Return [X, Y] of the center of cell containing provided text 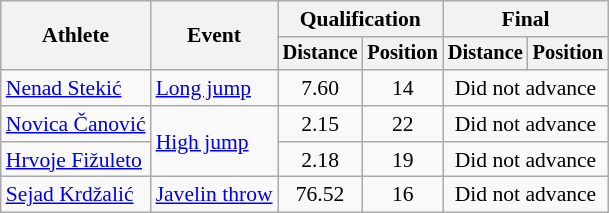
16 [402, 195]
Athlete [76, 36]
2.15 [320, 124]
76.52 [320, 195]
Qualification [360, 19]
Final [526, 19]
22 [402, 124]
Long jump [214, 88]
19 [402, 160]
High jump [214, 142]
Javelin throw [214, 195]
Novica Čanović [76, 124]
Sejad Krdžalić [76, 195]
Hrvoje Fižuleto [76, 160]
7.60 [320, 88]
14 [402, 88]
2.18 [320, 160]
Nenad Stekić [76, 88]
Event [214, 36]
